Locate the cell with the specified text and output its [X, Y] center coordinate. 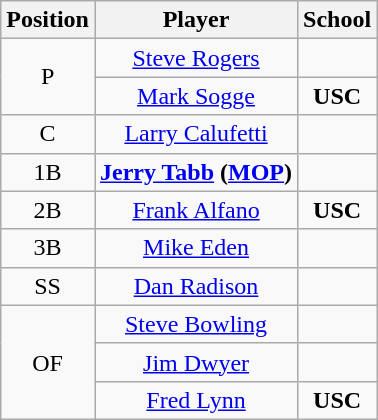
Jerry Tabb (MOP) [196, 172]
1B [48, 172]
Dan Radison [196, 286]
Position [48, 20]
Steve Bowling [196, 324]
SS [48, 286]
P [48, 77]
Mike Eden [196, 248]
Mark Sogge [196, 96]
OF [48, 362]
Larry Calufetti [196, 134]
Fred Lynn [196, 400]
Frank Alfano [196, 210]
Player [196, 20]
2B [48, 210]
School [338, 20]
Steve Rogers [196, 58]
Jim Dwyer [196, 362]
3B [48, 248]
C [48, 134]
